Identify which cell holds the provided text, then report its (x, y) central coordinate. 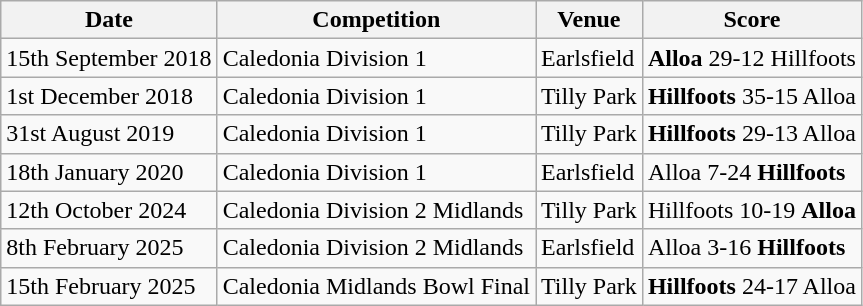
Venue (590, 20)
Date (109, 20)
Hillfoots 10-19 Alloa (752, 210)
31st August 2019 (109, 134)
Hillfoots 24-17 Alloa (752, 286)
Caledonia Midlands Bowl Final (376, 286)
Competition (376, 20)
Alloa 3-16 Hillfoots (752, 248)
1st December 2018 (109, 96)
15th February 2025 (109, 286)
8th February 2025 (109, 248)
12th October 2024 (109, 210)
18th January 2020 (109, 172)
Hillfoots 35-15 Alloa (752, 96)
Alloa 29-12 Hillfoots (752, 58)
Hillfoots 29-13 Alloa (752, 134)
15th September 2018 (109, 58)
Score (752, 20)
Alloa 7-24 Hillfoots (752, 172)
